Provide the [x, y] coordinate of the cell's center where the given text is located.  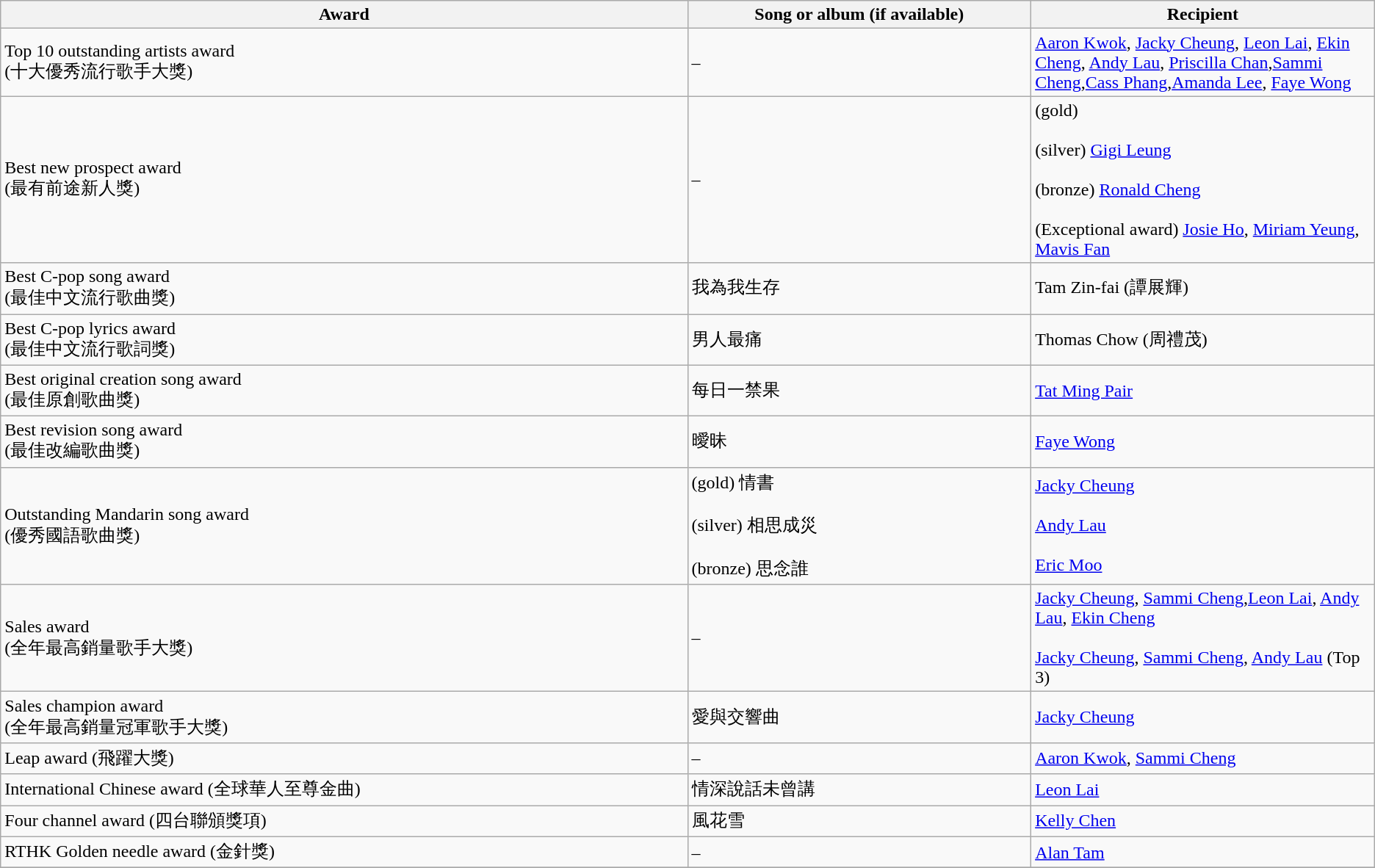
曖昧 [859, 442]
(gold) (silver) Gigi Leung(bronze) Ronald Cheng(Exceptional award) Josie Ho, Miriam Yeung, Mavis Fan [1203, 179]
Jacky Cheung, Sammi Cheng,Leon Lai, Andy Lau, Ekin ChengJacky Cheung, Sammi Cheng, Andy Lau (Top 3) [1203, 638]
Song or album (if available) [859, 15]
RTHK Golden needle award (金針獎) [344, 852]
Outstanding Mandarin song award(優秀國語歌曲獎) [344, 526]
Kelly Chen [1203, 821]
男人最痛 [859, 340]
Tam Zin-fai (譚展輝) [1203, 289]
情深說話未曾講 [859, 790]
Best new prospect award(最有前途新人獎) [344, 179]
Jacky CheungAndy LauEric Moo [1203, 526]
(gold) 情書(silver) 相思成災(bronze) 思念誰 [859, 526]
Recipient [1203, 15]
International Chinese award (全球華人至尊金曲) [344, 790]
Best C-pop lyrics award(最佳中文流行歌詞獎) [344, 340]
Award [344, 15]
Leap award (飛躍大獎) [344, 758]
Leon Lai [1203, 790]
Aaron Kwok, Sammi Cheng [1203, 758]
Faye Wong [1203, 442]
風花雪 [859, 821]
每日一禁果 [859, 391]
Best revision song award(最佳改編歌曲獎) [344, 442]
Top 10 outstanding artists award(十大優秀流行歌手大獎) [344, 62]
Alan Tam [1203, 852]
我為我生存 [859, 289]
Aaron Kwok, Jacky Cheung, Leon Lai, Ekin Cheng, Andy Lau, Priscilla Chan,Sammi Cheng,Cass Phang,Amanda Lee, Faye Wong [1203, 62]
Sales champion award(全年最高銷量冠軍歌手大獎) [344, 717]
Tat Ming Pair [1203, 391]
愛與交響曲 [859, 717]
Best C-pop song award(最佳中文流行歌曲獎) [344, 289]
Best original creation song award(最佳原創歌曲獎) [344, 391]
Sales award(全年最高銷量歌手大獎) [344, 638]
Thomas Chow (周禮茂) [1203, 340]
Jacky Cheung [1203, 717]
Four channel award (四台聯頒獎項) [344, 821]
